Identify which cell holds the provided text, then report its (X, Y) central coordinate. 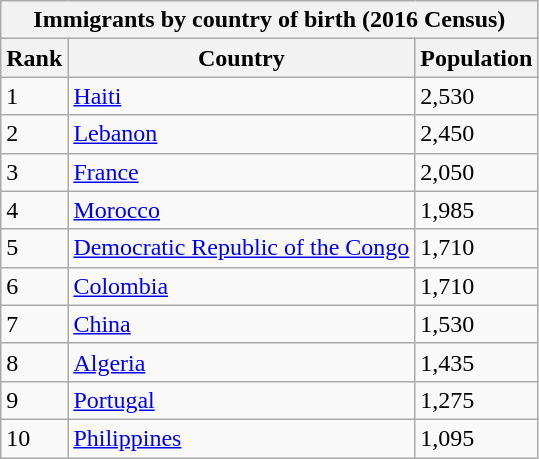
Colombia (242, 286)
Philippines (242, 438)
9 (34, 400)
Haiti (242, 96)
3 (34, 172)
Population (476, 58)
1,435 (476, 362)
Portugal (242, 400)
Lebanon (242, 134)
Country (242, 58)
1,985 (476, 210)
2,450 (476, 134)
4 (34, 210)
2 (34, 134)
Algeria (242, 362)
2,050 (476, 172)
France (242, 172)
Morocco (242, 210)
8 (34, 362)
1,530 (476, 324)
1,095 (476, 438)
Rank (34, 58)
1,275 (476, 400)
10 (34, 438)
Immigrants by country of birth (2016 Census) (270, 20)
2,530 (476, 96)
5 (34, 248)
Democratic Republic of the Congo (242, 248)
7 (34, 324)
China (242, 324)
6 (34, 286)
1 (34, 96)
